Detect which cell encompasses the target text, then output its (x, y) center coordinate. 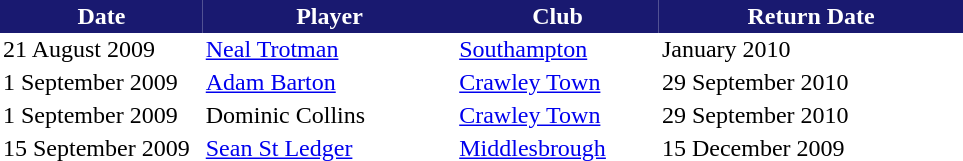
Player (330, 16)
Neal Trotman (330, 50)
Club (558, 16)
Return Date (811, 16)
Dominic Collins (330, 116)
Adam Barton (330, 82)
January 2010 (811, 50)
Southampton (558, 50)
21 August 2009 (102, 50)
Date (102, 16)
